Locate the cell with the specified text and output its [x, y] center coordinate. 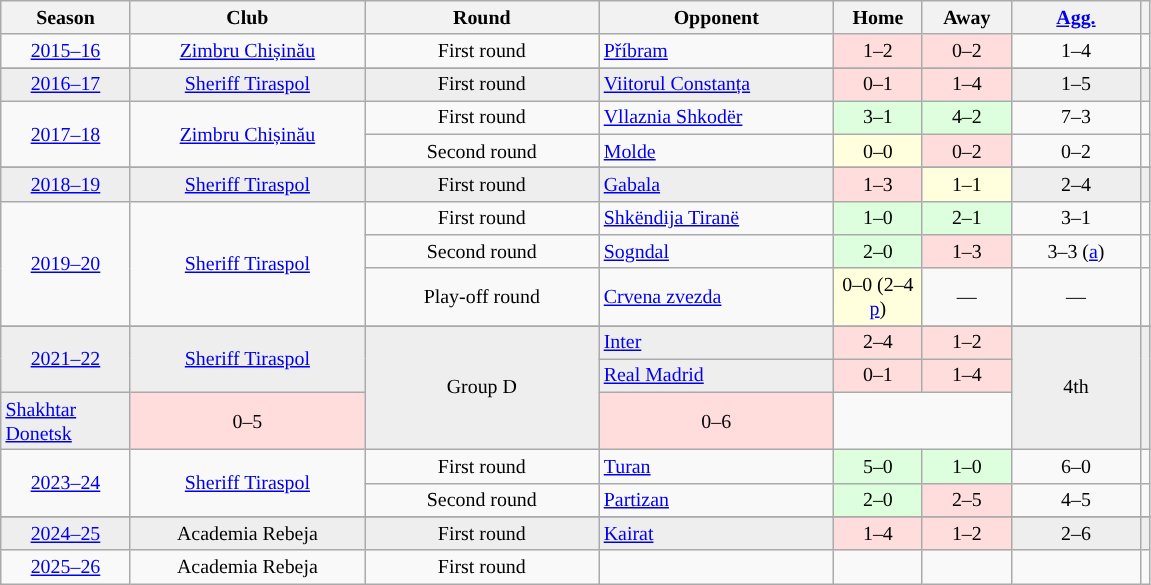
Partizan [716, 500]
2024–25 [66, 534]
6–0 [1076, 466]
2–1 [966, 218]
Home [878, 18]
Shkëndija Tiranë [716, 218]
Inter [716, 342]
Molde [716, 152]
Play-off round [482, 296]
Turan [716, 466]
2–6 [1076, 534]
0–6 [716, 422]
Kairat [716, 534]
4th [1076, 388]
Viitorul Constanța [716, 84]
2023–24 [66, 484]
4–5 [1076, 500]
Gabala [716, 184]
2–5 [966, 500]
Away [966, 18]
Club [247, 18]
Vllaznia Shkodër [716, 118]
0–0 (2–4 p) [878, 296]
Sogndal [716, 252]
Crvena zvezda [716, 296]
2016–17 [66, 84]
7–3 [1076, 118]
Příbram [716, 50]
Opponent [716, 18]
2021–22 [66, 360]
Season [66, 18]
5–0 [878, 466]
3–3 (a) [1076, 252]
Shakhtar Donetsk [66, 422]
2018–19 [66, 184]
2015–16 [66, 50]
2019–20 [66, 264]
Group D [482, 388]
0–0 [878, 152]
Real Madrid [716, 376]
0–5 [247, 422]
2025–26 [66, 566]
Agg. [1076, 18]
4–2 [966, 118]
1–1 [966, 184]
2017–18 [66, 134]
Round [482, 18]
1–5 [1076, 84]
